Output the [X, Y] coordinate of the center of the cell containing the given text.  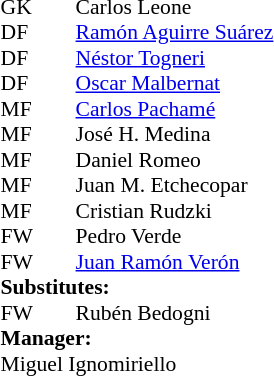
Pedro Verde [175, 237]
José H. Medina [175, 135]
Juan M. Etchecopar [175, 185]
Oscar Malbernat [175, 83]
Daniel Romeo [175, 160]
Rubén Bedogni [175, 313]
Substitutes: [138, 287]
Carlos Pachamé [175, 109]
Ramón Aguirre Suárez [175, 33]
Cristian Rudzki [175, 211]
Néstor Togneri [175, 58]
Juan Ramón Verón [175, 262]
Manager: [138, 339]
